Detect which cell encompasses the target text, then output its (x, y) center coordinate. 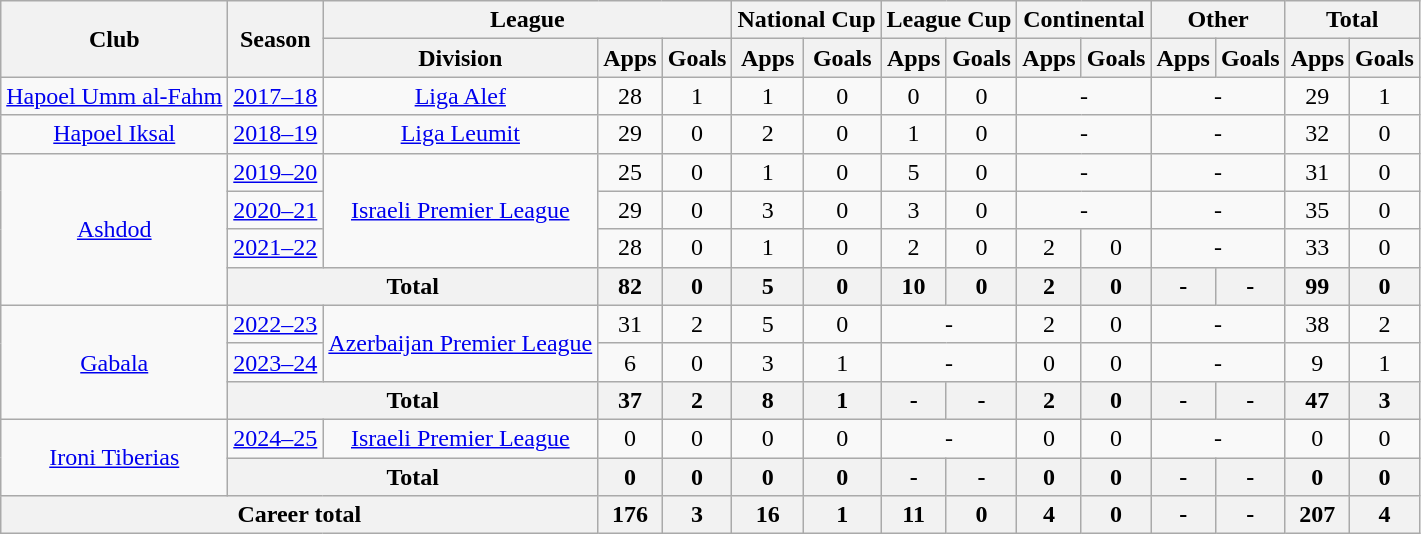
Other (1218, 20)
2023–24 (276, 362)
176 (630, 515)
2018–19 (276, 134)
38 (1317, 324)
Ironi Tiberias (114, 457)
Career total (300, 515)
Hapoel Umm al-Fahm (114, 96)
11 (914, 515)
82 (630, 286)
Club (114, 39)
2020–21 (276, 210)
10 (914, 286)
25 (630, 172)
33 (1317, 248)
6 (630, 362)
Hapoel Iksal (114, 134)
2022–23 (276, 324)
National Cup (806, 20)
2017–18 (276, 96)
32 (1317, 134)
League Cup (949, 20)
Ashdod (114, 229)
37 (630, 400)
207 (1317, 515)
Continental (1084, 20)
47 (1317, 400)
8 (768, 400)
16 (768, 515)
Liga Alef (460, 96)
2019–20 (276, 172)
Azerbaijan Premier League (460, 343)
9 (1317, 362)
League (528, 20)
Division (460, 58)
2021–22 (276, 248)
Season (276, 39)
99 (1317, 286)
35 (1317, 210)
2024–25 (276, 438)
Liga Leumit (460, 134)
Gabala (114, 362)
